Detect which cell encompasses the target text, then output its [X, Y] center coordinate. 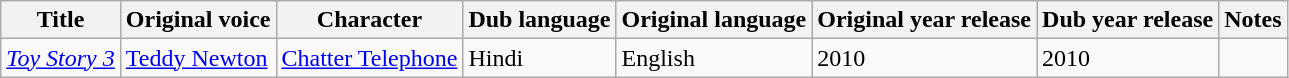
Original language [714, 20]
Dub language [540, 20]
Teddy Newton [198, 58]
Notes [1253, 20]
English [714, 58]
Title [61, 20]
Original voice [198, 20]
Chatter Telephone [370, 58]
Character [370, 20]
Hindi [540, 58]
Dub year release [1128, 20]
Toy Story 3 [61, 58]
Original year release [924, 20]
